Search for the cell housing the specified text and yield its [X, Y] center coordinate. 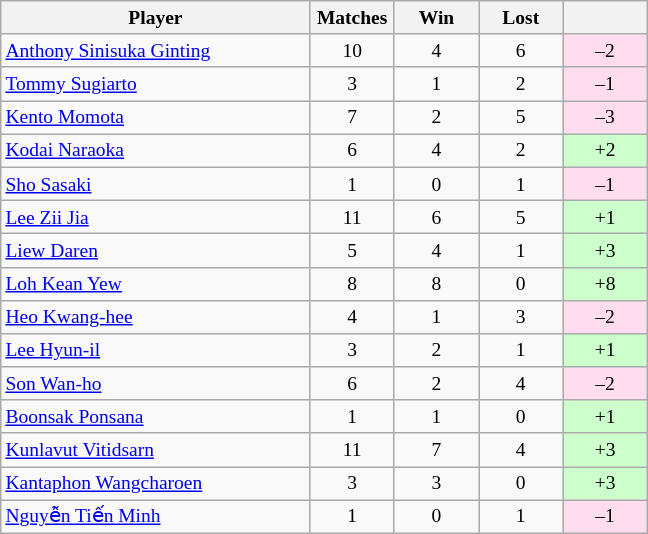
Kodai Naraoka [156, 150]
Nguyễn Tiến Minh [156, 516]
Kento Momota [156, 118]
–3 [605, 118]
Anthony Sinisuka Ginting [156, 50]
+8 [605, 284]
Loh Kean Yew [156, 284]
Lee Zii Jia [156, 216]
Heo Kwang-hee [156, 316]
Sho Sasaki [156, 184]
Lost [521, 18]
Kunlavut Vitidsarn [156, 450]
Boonsak Ponsana [156, 416]
10 [352, 50]
Lee Hyun-il [156, 350]
Matches [352, 18]
Player [156, 18]
Son Wan-ho [156, 384]
+2 [605, 150]
Tommy Sugiarto [156, 84]
Kantaphon Wangcharoen [156, 484]
Liew Daren [156, 250]
Win [436, 18]
